Pinpoint the cell where the given text exists, returning its (X, Y) midpoint coordinate. 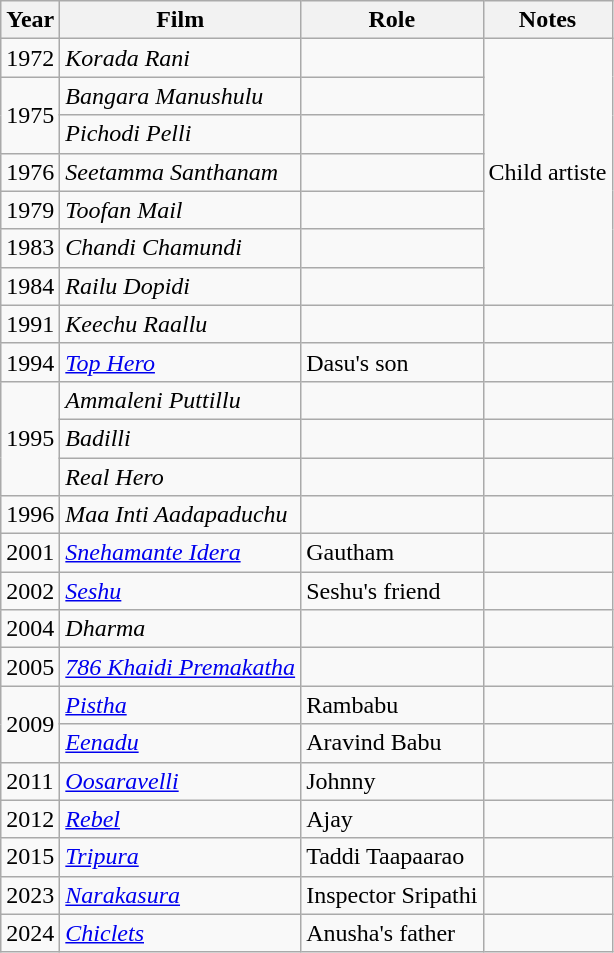
Maa Inti Aadapaduchu (180, 515)
Toofan Mail (180, 210)
Narakasura (180, 895)
Year (30, 20)
Chiclets (180, 933)
Film (180, 20)
Role (392, 20)
Real Hero (180, 477)
2004 (30, 629)
Tripura (180, 857)
Badilli (180, 438)
1976 (30, 172)
2015 (30, 857)
1979 (30, 210)
Notes (548, 20)
2001 (30, 553)
Seshu (180, 591)
1984 (30, 286)
2023 (30, 895)
Eenadu (180, 743)
1994 (30, 362)
Bangara Manushulu (180, 96)
Oosaravelli (180, 781)
Taddi Taapaarao (392, 857)
2012 (30, 819)
Top Hero (180, 362)
Ajay (392, 819)
Rebel (180, 819)
Johnny (392, 781)
Rambabu (392, 705)
1991 (30, 324)
Dasu's son (392, 362)
1983 (30, 248)
Gautham (392, 553)
Seshu's friend (392, 591)
Pistha (180, 705)
Railu Dopidi (180, 286)
1995 (30, 438)
Pichodi Pelli (180, 134)
Snehamante Idera (180, 553)
2024 (30, 933)
786 Khaidi Premakatha (180, 667)
1975 (30, 115)
Aravind Babu (392, 743)
Anusha's father (392, 933)
2011 (30, 781)
Ammaleni Puttillu (180, 400)
1972 (30, 58)
Korada Rani (180, 58)
2005 (30, 667)
1996 (30, 515)
Chandi Chamundi (180, 248)
Dharma (180, 629)
Inspector Sripathi (392, 895)
2009 (30, 724)
Seetamma Santhanam (180, 172)
Keechu Raallu (180, 324)
2002 (30, 591)
Child artiste (548, 172)
